Capture the cell that displays the provided text and extract its (x, y) central coordinate. 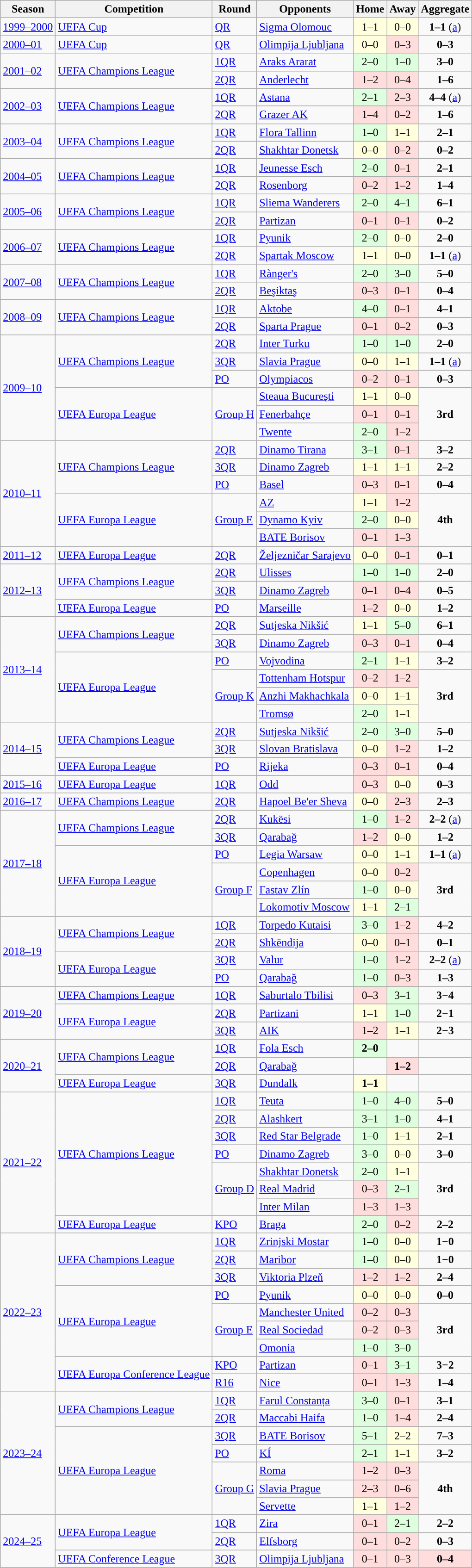
Hapoel Be'er Sheva (305, 802)
2006–07 (28, 247)
2016–17 (28, 802)
2002–03 (28, 106)
Kukësi (305, 819)
2015–16 (28, 784)
2008–09 (28, 317)
Sliema Wanderers (305, 203)
KÍ (305, 1453)
Jeunesse Esch (305, 167)
Sigma Olomouc (305, 27)
0–5 (445, 590)
Slovan Bratislava (305, 749)
Maribor (305, 1259)
Fola Esch (305, 1048)
Competition (134, 9)
Fastav Zlín (305, 890)
3−4 (445, 995)
Away (403, 9)
Group H (235, 414)
2004–05 (28, 176)
Fenerbahçe (305, 414)
2005–06 (28, 211)
2009–10 (28, 388)
UEFA Europa Conference League (134, 1374)
Braga (305, 1224)
Ulisses (305, 573)
Basel (305, 484)
Torpedo Kutaisi (305, 925)
Marseille (305, 608)
2003–04 (28, 141)
Spartak Moscow (305, 256)
Astana (305, 97)
2024–25 (28, 1541)
1999–2000 (28, 27)
Zrinjski Mostar (305, 1242)
7–3 (445, 1436)
Alashkert (305, 1119)
Rosenborg (305, 185)
2021–22 (28, 1163)
Rijeka (305, 766)
2023–24 (28, 1453)
Steaua București (305, 397)
Vojvodina (305, 661)
2−1 (445, 1013)
Teuta (305, 1101)
Partizani (305, 1013)
Roma (305, 1471)
2017–18 (28, 863)
AIK (305, 1030)
UEFA Conference League (134, 1559)
Odd (305, 784)
Shkëndija (305, 942)
Group D (235, 1189)
2019–20 (28, 1013)
Željezničar Sarajevo (305, 555)
Home (370, 9)
Copenhagen (305, 872)
Sparta Prague (305, 326)
Group F (235, 890)
2018–19 (28, 951)
Nice (305, 1383)
Round (235, 9)
R16 (235, 1383)
Maccabi Haifa (305, 1418)
AZ (305, 502)
4–2 (445, 925)
Dynamo Kyiv (305, 520)
Valur (305, 960)
Inter Turku (305, 344)
Anzhi Makhachkala (305, 696)
2020–21 (28, 1066)
2011–12 (28, 555)
Dinamo Tirana (305, 449)
Omonia (305, 1348)
Real Sociedad (305, 1330)
2−3 (445, 1030)
Lokomotiv Moscow (305, 907)
Season (28, 9)
Saburtalo Tbilisi (305, 995)
Aktobe (305, 309)
2001–02 (28, 71)
Legia Warsaw (305, 855)
2007–08 (28, 282)
5–1 (370, 1436)
Flora Tallinn (305, 132)
2000–01 (28, 44)
3−2 (445, 1365)
Aggregate (445, 9)
Opponents (305, 9)
Real Madrid (305, 1189)
4–4 (a) (445, 97)
Inter Milan (305, 1207)
Rànger's (305, 273)
Araks Ararat (305, 62)
Zira (305, 1524)
Red Star Belgrade (305, 1136)
Viktoria Plzeň (305, 1277)
Farul Constanța (305, 1401)
2013–14 (28, 669)
2010–11 (28, 493)
2022–23 (28, 1312)
Grazer AK (305, 115)
Tromsø (305, 713)
Group K (235, 696)
2012–13 (28, 590)
Anderlecht (305, 80)
Manchester United (305, 1312)
Olympiacos (305, 379)
Tottenham Hotspur (305, 678)
Twente (305, 432)
2014–15 (28, 749)
Group G (235, 1488)
Servette (305, 1506)
Beşiktaş (305, 291)
Dundalk (305, 1084)
Elfsborg (305, 1541)
0–6 (403, 1488)
